Pinpoint the cell where the given text exists, returning its [X, Y] midpoint coordinate. 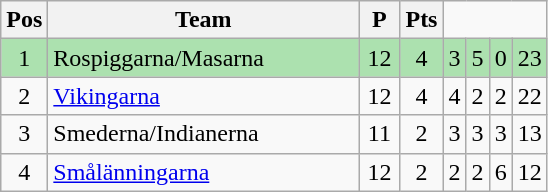
Pts [422, 20]
Smederna/Indianerna [204, 134]
23 [530, 58]
Pos [24, 20]
11 [380, 134]
5 [478, 58]
P [380, 20]
Vikingarna [204, 96]
13 [530, 134]
Smålänningarna [204, 172]
22 [530, 96]
Rospiggarna/Masarna [204, 58]
1 [24, 58]
Team [204, 20]
6 [500, 172]
0 [500, 58]
